Extract the [x, y] coordinate from the center of the cell holding the provided text.  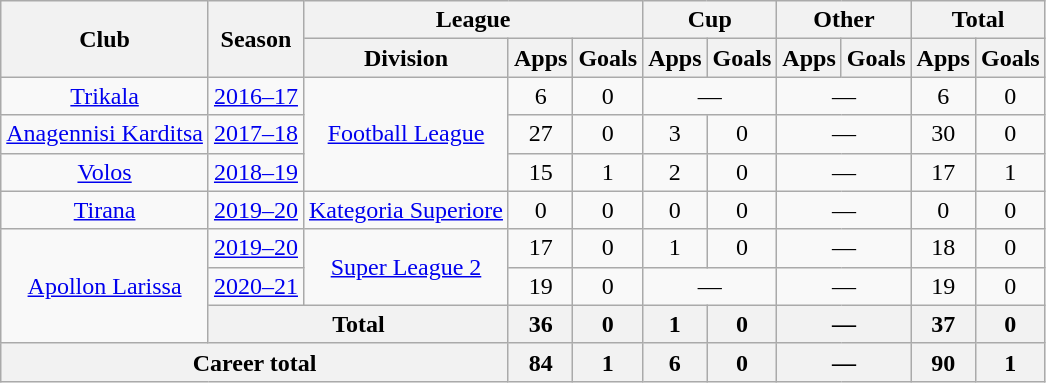
Apollon Larissa [105, 286]
Career total [255, 362]
Season [256, 39]
Trikala [105, 96]
18 [943, 248]
Division [406, 58]
Football League [406, 134]
2018–19 [256, 172]
15 [540, 172]
27 [540, 134]
37 [943, 324]
League [472, 20]
Other [844, 20]
2016–17 [256, 96]
30 [943, 134]
2020–21 [256, 286]
Club [105, 39]
90 [943, 362]
Cup [710, 20]
2017–18 [256, 134]
Anagennisi Karditsa [105, 134]
2 [675, 172]
36 [540, 324]
84 [540, 362]
Volos [105, 172]
Super League 2 [406, 267]
3 [675, 134]
Tirana [105, 210]
Kategoria Superiore [406, 210]
